Extract the (x, y) coordinate from the center of the cell holding the provided text.  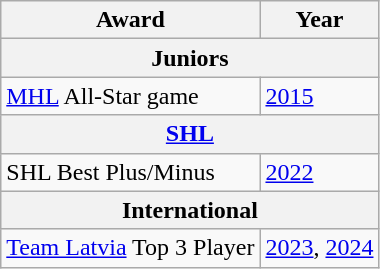
International (190, 210)
Award (130, 20)
MHL All-Star game (130, 96)
SHL (190, 134)
2023, 2024 (320, 248)
Juniors (190, 58)
2015 (320, 96)
SHL Best Plus/Minus (130, 172)
2022 (320, 172)
Year (320, 20)
Team Latvia Top 3 Player (130, 248)
